Return the (X, Y) coordinate for the center point of the cell that contains the specified text.  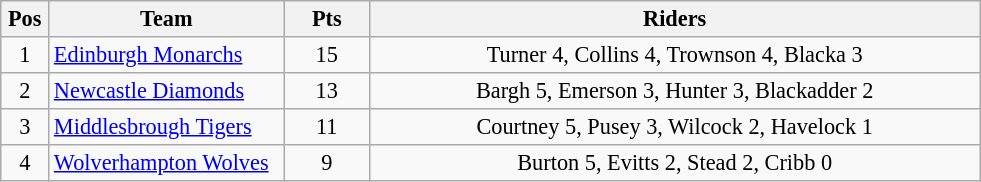
Burton 5, Evitts 2, Stead 2, Cribb 0 (674, 162)
11 (326, 126)
Bargh 5, Emerson 3, Hunter 3, Blackadder 2 (674, 90)
Middlesbrough Tigers (166, 126)
Pos (25, 19)
13 (326, 90)
Pts (326, 19)
Turner 4, Collins 4, Trownson 4, Blacka 3 (674, 55)
Riders (674, 19)
Courtney 5, Pusey 3, Wilcock 2, Havelock 1 (674, 126)
Edinburgh Monarchs (166, 55)
3 (25, 126)
1 (25, 55)
Newcastle Diamonds (166, 90)
2 (25, 90)
Wolverhampton Wolves (166, 162)
Team (166, 19)
4 (25, 162)
9 (326, 162)
15 (326, 55)
